Return [X, Y] of the center of cell containing provided text 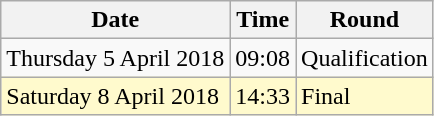
Final [365, 96]
Saturday 8 April 2018 [116, 96]
Date [116, 20]
09:08 [263, 58]
14:33 [263, 96]
Qualification [365, 58]
Time [263, 20]
Round [365, 20]
Thursday 5 April 2018 [116, 58]
